Return (x, y) of the center of cell containing provided text 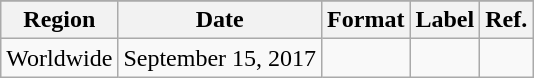
September 15, 2017 (220, 58)
Format (366, 20)
Region (60, 20)
Ref. (506, 20)
Label (445, 20)
Date (220, 20)
Worldwide (60, 58)
